Return [X, Y] of the center of cell containing provided text 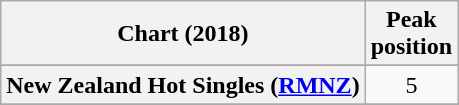
Chart (2018) [183, 34]
New Zealand Hot Singles (RMNZ) [183, 85]
Peakposition [411, 34]
5 [411, 85]
